Pinpoint the cell where the given text exists, returning its [X, Y] midpoint coordinate. 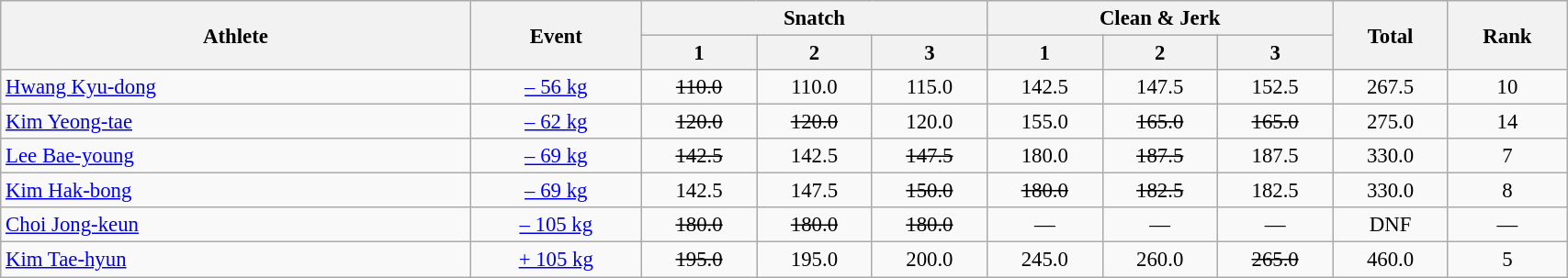
Choi Jong-keun [235, 225]
– 62 kg [556, 122]
Kim Hak-bong [235, 191]
Total [1391, 35]
Snatch [814, 18]
260.0 [1159, 260]
150.0 [930, 191]
– 56 kg [556, 87]
Kim Tae-hyun [235, 260]
152.5 [1275, 87]
7 [1506, 156]
Athlete [235, 35]
Event [556, 35]
155.0 [1045, 122]
245.0 [1045, 260]
267.5 [1391, 87]
14 [1506, 122]
460.0 [1391, 260]
Clean & Jerk [1160, 18]
– 105 kg [556, 225]
Hwang Kyu-dong [235, 87]
5 [1506, 260]
DNF [1391, 225]
8 [1506, 191]
Rank [1506, 35]
+ 105 kg [556, 260]
10 [1506, 87]
Kim Yeong-tae [235, 122]
200.0 [930, 260]
115.0 [930, 87]
Lee Bae-young [235, 156]
275.0 [1391, 122]
265.0 [1275, 260]
